Scan for the cell matching the given text and deliver its [x, y] coordinate at center. 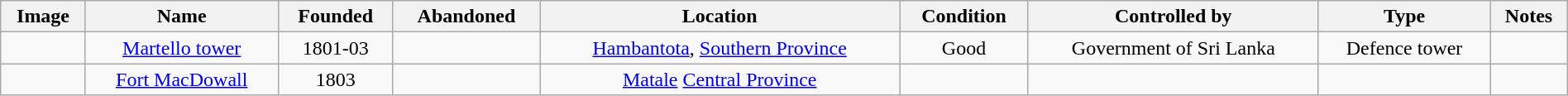
Good [964, 48]
Government of Sri Lanka [1173, 48]
Abandoned [466, 17]
Notes [1529, 17]
Martello tower [182, 48]
Hambantota, Southern Province [719, 48]
1801-03 [336, 48]
Location [719, 17]
Name [182, 17]
Condition [964, 17]
Fort MacDowall [182, 79]
Founded [336, 17]
1803 [336, 79]
Controlled by [1173, 17]
Matale Central Province [719, 79]
Image [43, 17]
Defence tower [1404, 48]
Type [1404, 17]
